Find where the given text appears and provide that cell's center as (X, Y) coordinate. 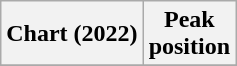
Chart (2022) (72, 34)
Peakposition (189, 34)
